Scan for the cell matching the given text and deliver its [X, Y] coordinate at center. 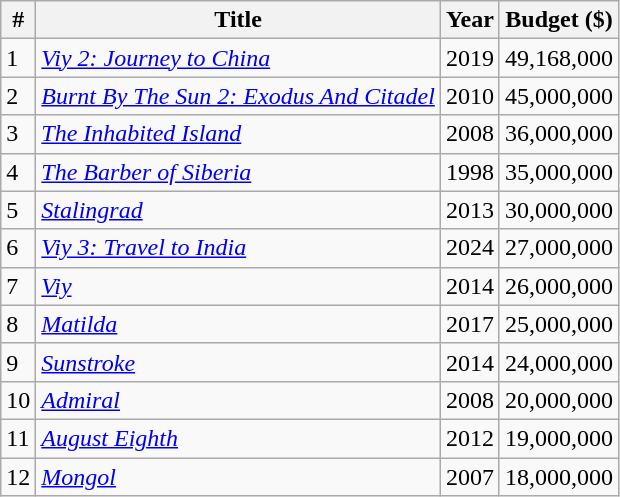
11 [18, 438]
24,000,000 [558, 362]
49,168,000 [558, 58]
Viy 2: Journey to China [238, 58]
Sunstroke [238, 362]
August Eighth [238, 438]
2024 [470, 248]
2017 [470, 324]
2007 [470, 477]
8 [18, 324]
Admiral [238, 400]
The Barber of Siberia [238, 172]
9 [18, 362]
35,000,000 [558, 172]
2012 [470, 438]
Title [238, 20]
Stalingrad [238, 210]
2010 [470, 96]
Viy [238, 286]
27,000,000 [558, 248]
2 [18, 96]
Year [470, 20]
18,000,000 [558, 477]
7 [18, 286]
1 [18, 58]
Matilda [238, 324]
10 [18, 400]
45,000,000 [558, 96]
4 [18, 172]
2019 [470, 58]
6 [18, 248]
3 [18, 134]
26,000,000 [558, 286]
Viy 3: Travel to India [238, 248]
Burnt By The Sun 2: Exodus And Citadel [238, 96]
12 [18, 477]
2013 [470, 210]
25,000,000 [558, 324]
The Inhabited Island [238, 134]
# [18, 20]
1998 [470, 172]
30,000,000 [558, 210]
Budget ($) [558, 20]
5 [18, 210]
20,000,000 [558, 400]
19,000,000 [558, 438]
36,000,000 [558, 134]
Mongol [238, 477]
